Locate the cell with the specified text and output its [x, y] center coordinate. 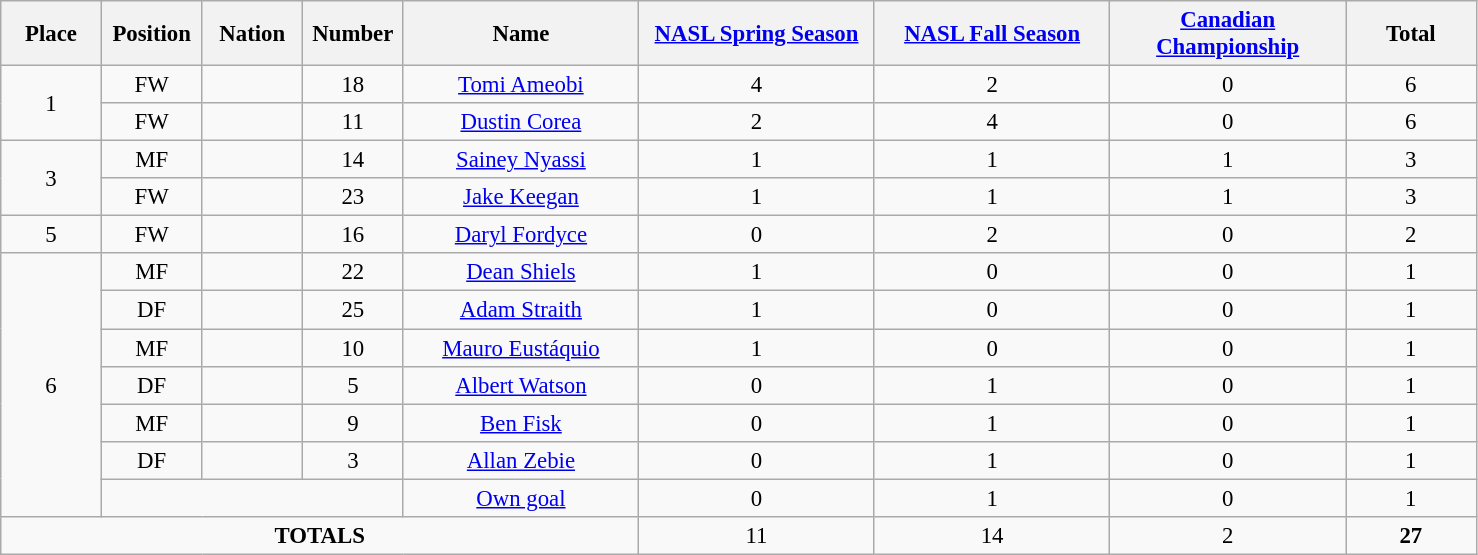
Sainey Nyassi [521, 160]
Total [1412, 34]
Own goal [521, 498]
Albert Watson [521, 385]
Adam Straith [521, 310]
Place [52, 34]
Tomi Ameobi [521, 85]
25 [354, 310]
Position [152, 34]
27 [1412, 536]
Dustin Corea [521, 122]
NASL Fall Season [992, 34]
Dean Shiels [521, 273]
Daryl Fordyce [521, 235]
9 [354, 423]
16 [354, 235]
Number [354, 34]
22 [354, 273]
Ben Fisk [521, 423]
NASL Spring Season [757, 34]
Name [521, 34]
Nation [252, 34]
18 [354, 85]
TOTALS [320, 536]
Jake Keegan [521, 197]
Allan Zebie [521, 460]
Canadian Championship [1228, 34]
10 [354, 348]
Mauro Eustáquio [521, 348]
23 [354, 197]
